Return the (x, y) coordinate for the center point of the cell that contains the specified text.  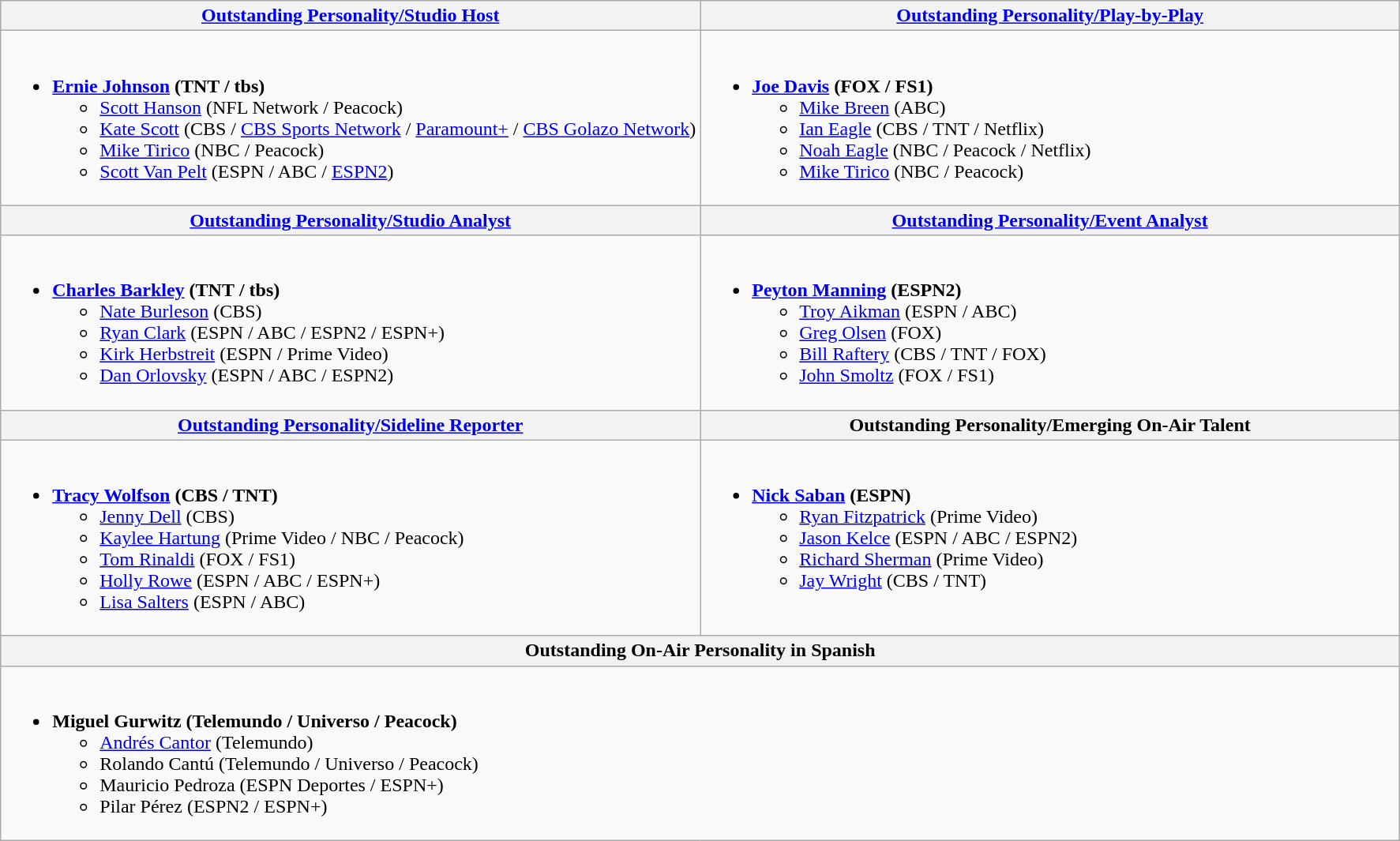
Outstanding Personality/Sideline Reporter (351, 425)
Nick Saban (ESPN)Ryan Fitzpatrick (Prime Video)Jason Kelce (ESPN / ABC / ESPN2)Richard Sherman (Prime Video)Jay Wright (CBS / TNT) (1050, 538)
Joe Davis (FOX / FS1)Mike Breen (ABC)Ian Eagle (CBS / TNT / Netflix)Noah Eagle (NBC / Peacock / Netflix)Mike Tirico (NBC / Peacock) (1050, 118)
Outstanding Personality/Play-by-Play (1050, 16)
Outstanding Personality/Studio Analyst (351, 220)
Outstanding Personality/Emerging On-Air Talent (1050, 425)
Peyton Manning (ESPN2)Troy Aikman (ESPN / ABC)Greg Olsen (FOX)Bill Raftery (CBS / TNT / FOX)John Smoltz (FOX / FS1) (1050, 322)
Outstanding On-Air Personality in Spanish (700, 651)
Outstanding Personality/Studio Host (351, 16)
Outstanding Personality/Event Analyst (1050, 220)
